Find where the given text appears and provide that cell's center as [X, Y] coordinate. 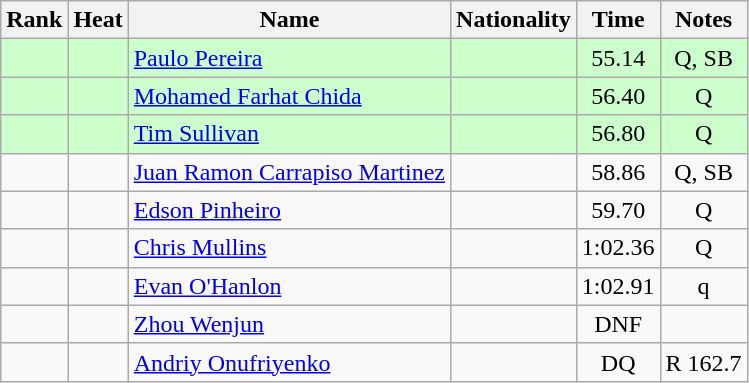
DQ [618, 362]
Chris Mullins [289, 248]
Andriy Onufriyenko [289, 362]
DNF [618, 324]
Notes [704, 20]
Tim Sullivan [289, 134]
56.80 [618, 134]
59.70 [618, 210]
55.14 [618, 58]
Edson Pinheiro [289, 210]
Zhou Wenjun [289, 324]
Time [618, 20]
56.40 [618, 96]
Paulo Pereira [289, 58]
Juan Ramon Carrapiso Martinez [289, 172]
Nationality [514, 20]
Rank [34, 20]
1:02.91 [618, 286]
q [704, 286]
1:02.36 [618, 248]
58.86 [618, 172]
Mohamed Farhat Chida [289, 96]
R 162.7 [704, 362]
Name [289, 20]
Evan O'Hanlon [289, 286]
Heat [98, 20]
